Search for the cell housing the specified text and yield its [x, y] center coordinate. 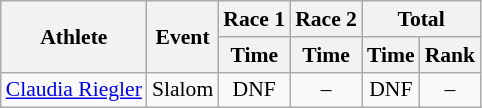
Total [421, 19]
Slalom [182, 90]
Event [182, 36]
Race 1 [254, 19]
Claudia Riegler [74, 90]
Athlete [74, 36]
Rank [450, 55]
Race 2 [326, 19]
